Find where the given text appears and provide that cell's center as [X, Y] coordinate. 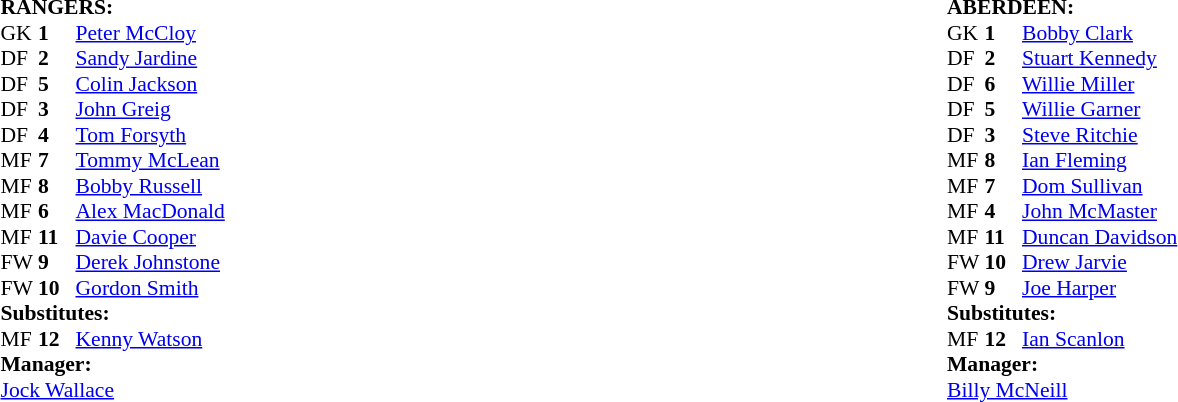
Ian Scanlon [1100, 339]
Alex MacDonald [150, 211]
Tom Forsyth [150, 135]
Duncan Davidson [1100, 237]
Bobby Clark [1100, 33]
Stuart Kennedy [1100, 59]
Davie Cooper [150, 237]
Dom Sullivan [1100, 186]
Tommy McLean [150, 161]
Colin Jackson [150, 84]
Willie Miller [1100, 84]
Derek Johnstone [150, 263]
John McMaster [1100, 211]
Steve Ritchie [1100, 135]
Gordon Smith [150, 288]
Drew Jarvie [1100, 263]
Peter McCloy [150, 33]
Willie Garner [1100, 109]
John Greig [150, 109]
Ian Fleming [1100, 161]
Bobby Russell [150, 186]
Kenny Watson [150, 339]
Sandy Jardine [150, 59]
Joe Harper [1100, 288]
